For the text-containing cell, return its midpoint in [X, Y] coordinate format. 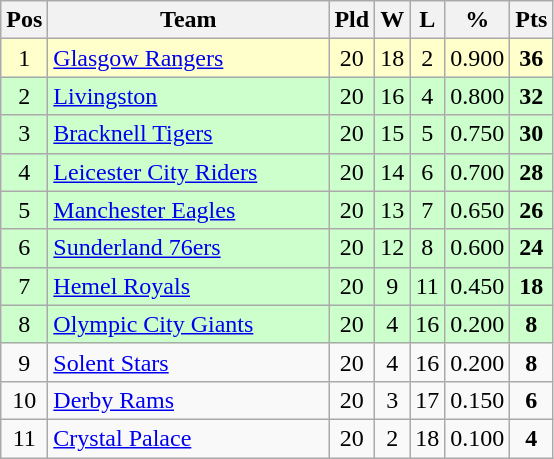
Livingston [188, 96]
Pts [532, 20]
Olympic City Giants [188, 324]
28 [532, 172]
36 [532, 58]
0.450 [478, 286]
Pos [24, 20]
Glasgow Rangers [188, 58]
0.750 [478, 134]
24 [532, 248]
0.150 [478, 400]
0.100 [478, 438]
Sunderland 76ers [188, 248]
W [392, 20]
0.900 [478, 58]
Crystal Palace [188, 438]
0.800 [478, 96]
17 [428, 400]
Pld [352, 20]
Bracknell Tigers [188, 134]
Manchester Eagles [188, 210]
Team [188, 20]
15 [392, 134]
0.650 [478, 210]
0.600 [478, 248]
Hemel Royals [188, 286]
12 [392, 248]
14 [392, 172]
% [478, 20]
1 [24, 58]
10 [24, 400]
Derby Rams [188, 400]
32 [532, 96]
13 [392, 210]
30 [532, 134]
26 [532, 210]
0.700 [478, 172]
L [428, 20]
Leicester City Riders [188, 172]
Solent Stars [188, 362]
